Determine the (x, y) coordinate at the center of the cell enclosing the given text.  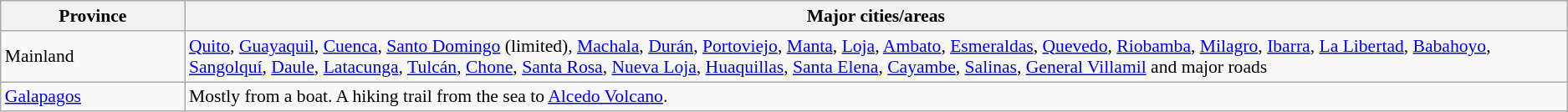
Major cities/areas (876, 16)
Mostly from a boat. A hiking trail from the sea to Alcedo Volcano. (876, 97)
Galapagos (93, 97)
Mainland (93, 57)
Province (93, 16)
